Find where the given text appears and provide that cell's center as (X, Y) coordinate. 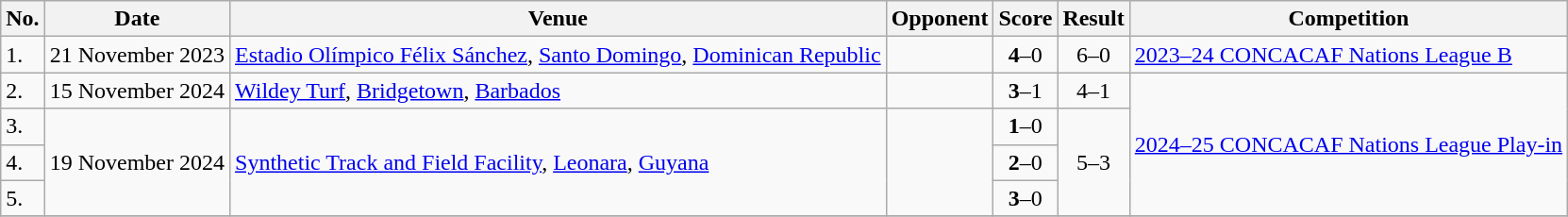
1. (23, 55)
Estadio Olímpico Félix Sánchez, Santo Domingo, Dominican Republic (559, 55)
6–0 (1093, 55)
Result (1093, 19)
2023–24 CONCACAF Nations League B (1348, 55)
5. (23, 198)
Synthetic Track and Field Facility, Leonara, Guyana (559, 162)
Wildey Turf, Bridgetown, Barbados (559, 91)
2. (23, 91)
21 November 2023 (137, 55)
3–0 (1026, 198)
1–0 (1026, 126)
Date (137, 19)
5–3 (1093, 162)
2–0 (1026, 162)
4. (23, 162)
4–0 (1026, 55)
3–1 (1026, 91)
Opponent (940, 19)
No. (23, 19)
Venue (559, 19)
15 November 2024 (137, 91)
19 November 2024 (137, 162)
3. (23, 126)
4–1 (1093, 91)
Score (1026, 19)
2024–25 CONCACAF Nations League Play-in (1348, 144)
Competition (1348, 19)
